From the cell containing the given text, extract its center point as [X, Y] coordinate. 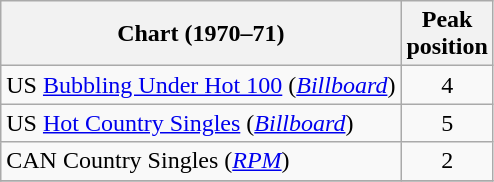
US Hot Country Singles (Billboard) [201, 123]
Peakposition [447, 34]
Chart (1970–71) [201, 34]
5 [447, 123]
CAN Country Singles (RPM) [201, 161]
US Bubbling Under Hot 100 (Billboard) [201, 85]
4 [447, 85]
2 [447, 161]
